Return the (X, Y) coordinate for the center point of the cell that contains the specified text.  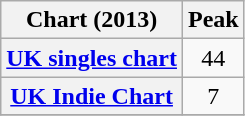
Chart (2013) (92, 20)
UK Indie Chart (92, 96)
Peak (213, 20)
UK singles chart (92, 58)
44 (213, 58)
7 (213, 96)
